Return the (x, y) coordinate for the center point of the cell that contains the specified text.  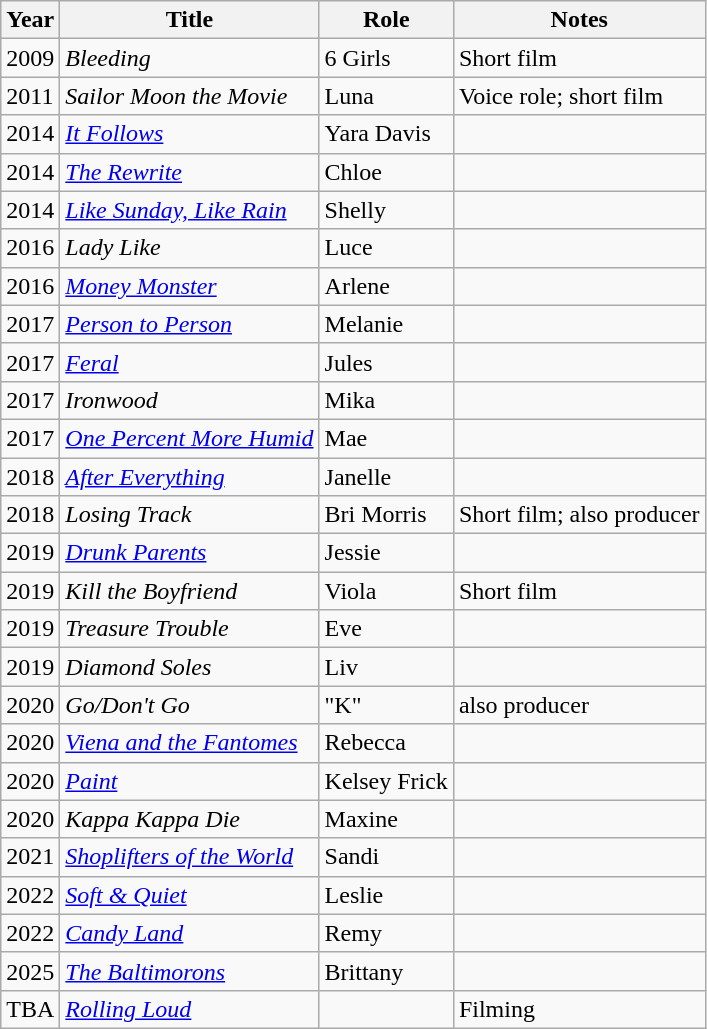
Year (30, 20)
It Follows (190, 134)
Voice role; short film (579, 96)
Role (386, 20)
After Everything (190, 477)
Jules (386, 362)
"K" (386, 705)
Bleeding (190, 58)
Kelsey Frick (386, 781)
Viola (386, 591)
Go/Don't Go (190, 705)
Diamond Soles (190, 667)
Luce (386, 248)
Drunk Parents (190, 553)
Bri Morris (386, 515)
Money Monster (190, 286)
Mae (386, 438)
Feral (190, 362)
Jessie (386, 553)
Remy (386, 933)
Viena and the Fantomes (190, 743)
Sandi (386, 857)
Person to Person (190, 324)
Liv (386, 667)
Losing Track (190, 515)
Kill the Boyfriend (190, 591)
Maxine (386, 819)
Brittany (386, 971)
TBA (30, 1009)
2009 (30, 58)
2021 (30, 857)
Title (190, 20)
Lady Like (190, 248)
Sailor Moon the Movie (190, 96)
Rolling Loud (190, 1009)
One Percent More Humid (190, 438)
Treasure Trouble (190, 629)
6 Girls (386, 58)
Rebecca (386, 743)
Janelle (386, 477)
The Rewrite (190, 172)
Melanie (386, 324)
Soft & Quiet (190, 895)
Luna (386, 96)
Mika (386, 400)
Yara Davis (386, 134)
Notes (579, 20)
Shelly (386, 210)
2025 (30, 971)
Kappa Kappa Die (190, 819)
also producer (579, 705)
Arlene (386, 286)
Like Sunday, Like Rain (190, 210)
Eve (386, 629)
Short film; also producer (579, 515)
Filming (579, 1009)
Ironwood (190, 400)
Leslie (386, 895)
The Baltimorons (190, 971)
Chloe (386, 172)
Shoplifters of the World (190, 857)
2011 (30, 96)
Candy Land (190, 933)
Paint (190, 781)
